Return the (X, Y) coordinate for the center point of the cell that contains the specified text.  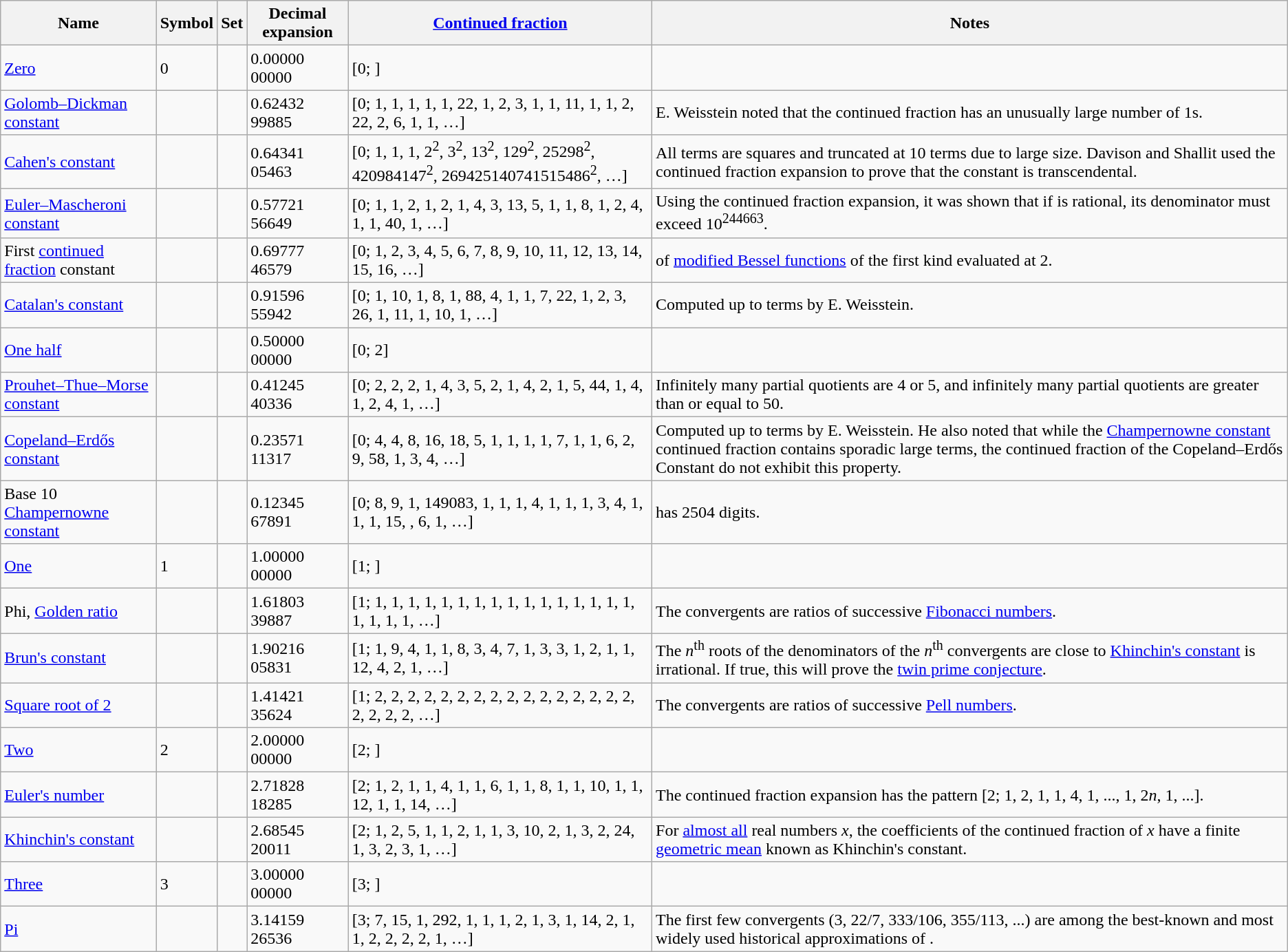
0.57721 56649 (298, 213)
Zero (78, 67)
[0; 2] (500, 350)
Prouhet–Thue–Morse constant (78, 395)
3.00000 00000 (298, 884)
[0; 1, 1, 2, 1, 2, 1, 4, 3, 13, 5, 1, 1, 8, 1, 2, 4, 1, 1, 40, 1, …] (500, 213)
[0; 8, 9, 1, 149083, 1, 1, 1, 4, 1, 1, 1, 3, 4, 1, 1, 1, 15, , 6, 1, …] (500, 512)
The convergents are ratios of successive Fibonacci numbers. (970, 611)
2.68545 20011 (298, 840)
has 2504 digits. (970, 512)
[0; 4, 4, 8, 16, 18, 5, 1, 1, 1, 1, 7, 1, 1, 6, 2, 9, 58, 1, 3, 4, …] (500, 449)
1.41421 35624 (298, 705)
3.14159 26536 (298, 929)
0 (186, 67)
2 (186, 750)
1 (186, 566)
0.64341 05463 (298, 162)
[1; 2, 2, 2, 2, 2, 2, 2, 2, 2, 2, 2, 2, 2, 2, 2, 2, 2, 2, 2, 2, …] (500, 705)
[2; 1, 2, 5, 1, 1, 2, 1, 1, 3, 10, 2, 1, 3, 2, 24, 1, 3, 2, 3, 1, …] (500, 840)
0.00000 00000 (298, 67)
2.00000 00000 (298, 750)
0.12345 67891 (298, 512)
of modified Bessel functions of the first kind evaluated at 2. (970, 260)
[3; ] (500, 884)
[1; ] (500, 566)
Two (78, 750)
0.62432 99885 (298, 113)
Catalan's constant (78, 306)
[1; 1, 9, 4, 1, 1, 8, 3, 4, 7, 1, 3, 3, 1, 2, 1, 1, 12, 4, 2, 1, …] (500, 658)
The first few convergents (3, 22/7, 333/106, 355/113, ...) are among the best-known and most widely used historical approximations of . (970, 929)
One (78, 566)
Euler–Mascheroni constant (78, 213)
0.50000 00000 (298, 350)
[3; 7, 15, 1, 292, 1, 1, 1, 2, 1, 3, 1, 14, 2, 1, 1, 2, 2, 2, 2, 1, …] (500, 929)
2.71828 18285 (298, 794)
Continued fraction (500, 23)
For almost all real numbers x, the coefficients of the continued fraction of x have a finite geometric mean known as Khinchin's constant. (970, 840)
Using the continued fraction expansion, it was shown that if is rational, its denominator must exceed 10244663. (970, 213)
Set (233, 23)
Name (78, 23)
The continued fraction expansion has the pattern [2; 1, 2, 1, 1, 4, 1, ..., 1, 2n, 1, ...]. (970, 794)
[0; ] (500, 67)
3 (186, 884)
One half (78, 350)
0.91596 55942 (298, 306)
Symbol (186, 23)
Three (78, 884)
Infinitely many partial quotients are 4 or 5, and infinitely many partial quotients are greater than or equal to 50. (970, 395)
[0; 1, 2, 3, 4, 5, 6, 7, 8, 9, 10, 11, 12, 13, 14, 15, 16, …] (500, 260)
Cahen's constant (78, 162)
The convergents are ratios of successive Pell numbers. (970, 705)
1.90216 05831 (298, 658)
Base 10 Champernowne constant (78, 512)
0.23571 11317 (298, 449)
1.00000 00000 (298, 566)
[0; 1, 10, 1, 8, 1, 88, 4, 1, 1, 7, 22, 1, 2, 3, 26, 1, 11, 1, 10, 1, …] (500, 306)
Pi (78, 929)
Notes (970, 23)
0.69777 46579 (298, 260)
Copeland–Erdős constant (78, 449)
Brun's constant (78, 658)
Decimal expansion (298, 23)
Square root of 2 (78, 705)
[2; 1, 2, 1, 1, 4, 1, 1, 6, 1, 1, 8, 1, 1, 10, 1, 1, 12, 1, 1, 14, …] (500, 794)
Computed up to terms by E. Weisstein. (970, 306)
[0; 2, 2, 2, 1, 4, 3, 5, 2, 1, 4, 2, 1, 5, 44, 1, 4, 1, 2, 4, 1, …] (500, 395)
[0; 1, 1, 1, 1, 1, 22, 1, 2, 3, 1, 1, 11, 1, 1, 2, 22, 2, 6, 1, 1, …] (500, 113)
Khinchin's constant (78, 840)
Phi, Golden ratio (78, 611)
First continued fraction constant (78, 260)
0.41245 40336 (298, 395)
Golomb–Dickman constant (78, 113)
Euler's number (78, 794)
[1; 1, 1, 1, 1, 1, 1, 1, 1, 1, 1, 1, 1, 1, 1, 1, 1, 1, 1, 1, 1, …] (500, 611)
[2; ] (500, 750)
E. Weisstein noted that the continued fraction has an unusually large number of 1s. (970, 113)
[0; 1, 1, 1, 22, 32, 132, 1292, 252982, 4209841472, 2694251407415154862, …] (500, 162)
1.61803 39887 (298, 611)
